Return the [X, Y] coordinate for the center point of the cell that contains the specified text.  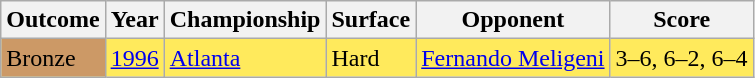
Championship [245, 20]
Year [134, 20]
Outcome [53, 20]
Fernando Meligeni [513, 58]
3–6, 6–2, 6–4 [682, 58]
Opponent [513, 20]
Bronze [53, 58]
Atlanta [245, 58]
Score [682, 20]
1996 [134, 58]
Surface [371, 20]
Hard [371, 58]
